Capture the cell that displays the provided text and extract its [X, Y] central coordinate. 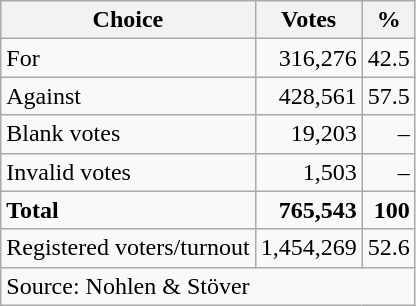
Source: Nohlen & Stöver [208, 286]
Registered voters/turnout [128, 248]
Blank votes [128, 134]
57.5 [388, 96]
100 [388, 210]
52.6 [388, 248]
Total [128, 210]
For [128, 58]
Invalid votes [128, 172]
1,454,269 [308, 248]
316,276 [308, 58]
Against [128, 96]
% [388, 20]
1,503 [308, 172]
Votes [308, 20]
428,561 [308, 96]
765,543 [308, 210]
19,203 [308, 134]
42.5 [388, 58]
Choice [128, 20]
